Locate the cell with the specified text and output its (x, y) center coordinate. 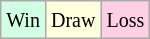
Draw (72, 20)
Win (24, 20)
Loss (126, 20)
